Find where the given text appears and provide that cell's center as [X, Y] coordinate. 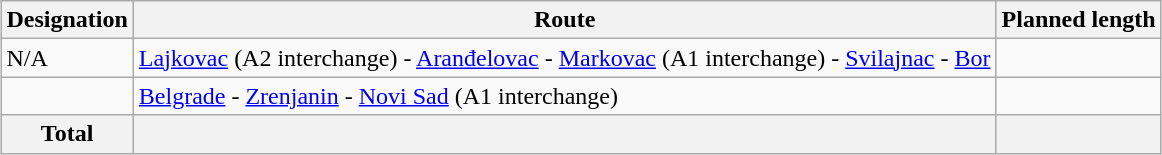
Route [564, 20]
Belgrade - Zrenjanin - Novi Sad (A1 interchange) [564, 96]
Total [67, 134]
Designation [67, 20]
Lajkovac (A2 interchange) - Aranđelovac - Markovac (A1 interchange) - Svilajnac - Bor [564, 58]
N/A [67, 58]
Planned length [1078, 20]
